Search for the cell housing the specified text and yield its (x, y) center coordinate. 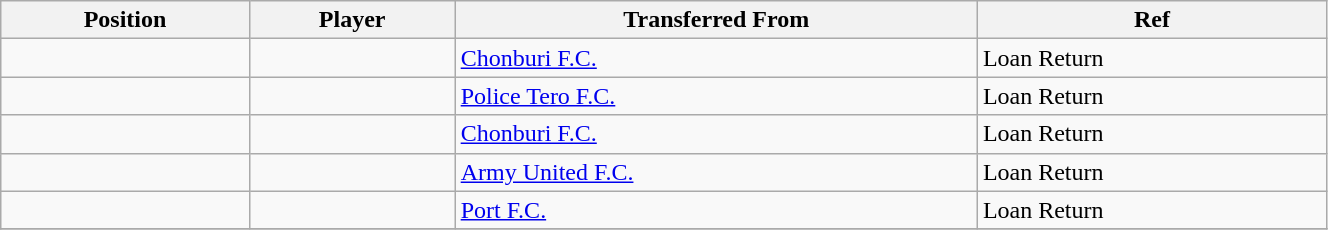
Player (352, 20)
Position (125, 20)
Police Tero F.C. (716, 96)
Ref (1152, 20)
Port F.C. (716, 210)
Army United F.C. (716, 172)
Transferred From (716, 20)
